Search for the cell housing the specified text and yield its [x, y] center coordinate. 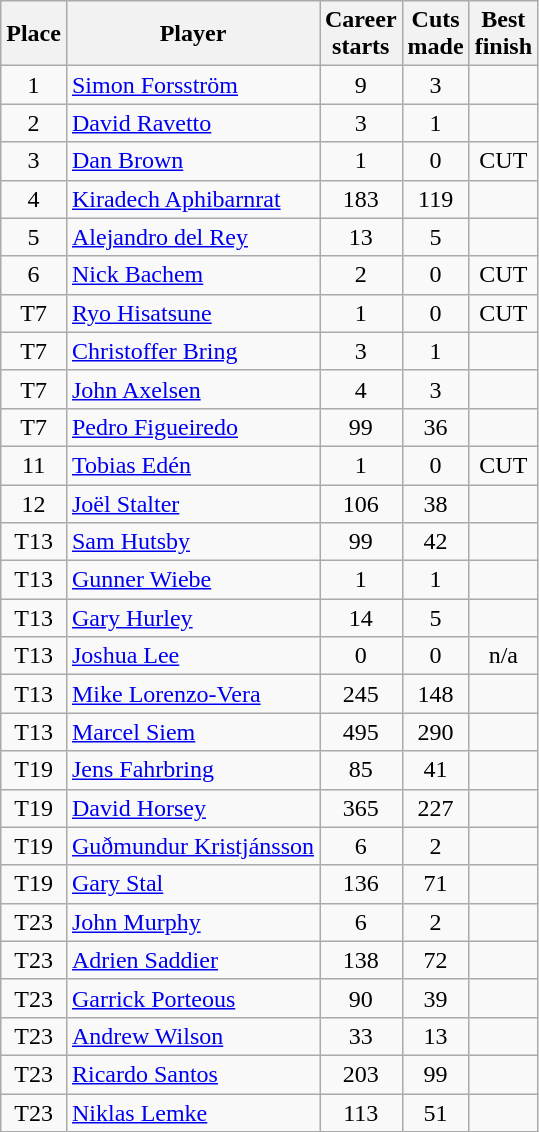
14 [362, 618]
Simon Forsström [192, 85]
Place [34, 34]
42 [436, 542]
Jens Fahrbring [192, 770]
Garrick Porteous [192, 998]
Adrien Saddier [192, 960]
85 [362, 770]
Guðmundur Kristjánsson [192, 846]
Gunner Wiebe [192, 580]
Joshua Lee [192, 656]
Bestfinish [503, 34]
Career starts [362, 34]
72 [436, 960]
David Horsey [192, 808]
Sam Hutsby [192, 542]
Tobias Edén [192, 465]
183 [362, 199]
John Axelsen [192, 389]
136 [362, 884]
148 [436, 694]
Alejandro del Rey [192, 237]
David Ravetto [192, 123]
Christoffer Bring [192, 351]
11 [34, 465]
33 [362, 1036]
Ricardo Santos [192, 1074]
106 [362, 503]
Nick Bachem [192, 275]
Mike Lorenzo-Vera [192, 694]
90 [362, 998]
203 [362, 1074]
39 [436, 998]
Gary Stal [192, 884]
Kiradech Aphibarnrat [192, 199]
245 [362, 694]
9 [362, 85]
John Murphy [192, 922]
12 [34, 503]
113 [362, 1113]
38 [436, 503]
Andrew Wilson [192, 1036]
Pedro Figueiredo [192, 427]
Joël Stalter [192, 503]
227 [436, 808]
495 [362, 732]
Gary Hurley [192, 618]
Ryo Hisatsune [192, 313]
290 [436, 732]
119 [436, 199]
Dan Brown [192, 161]
Marcel Siem [192, 732]
71 [436, 884]
Cutsmade [436, 34]
138 [362, 960]
Player [192, 34]
365 [362, 808]
41 [436, 770]
36 [436, 427]
51 [436, 1113]
n/a [503, 656]
Niklas Lemke [192, 1113]
